Scan for the cell matching the given text and deliver its (x, y) coordinate at center. 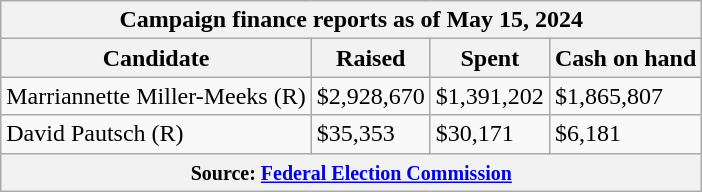
Candidate (156, 58)
$1,391,202 (490, 96)
$35,353 (370, 134)
$1,865,807 (625, 96)
Cash on hand (625, 58)
Marriannette Miller-Meeks (R) (156, 96)
$6,181 (625, 134)
Campaign finance reports as of May 15, 2024 (352, 20)
Raised (370, 58)
$30,171 (490, 134)
Source: Federal Election Commission (352, 172)
Spent (490, 58)
David Pautsch (R) (156, 134)
$2,928,670 (370, 96)
